For the text-containing cell, return its midpoint in (x, y) coordinate format. 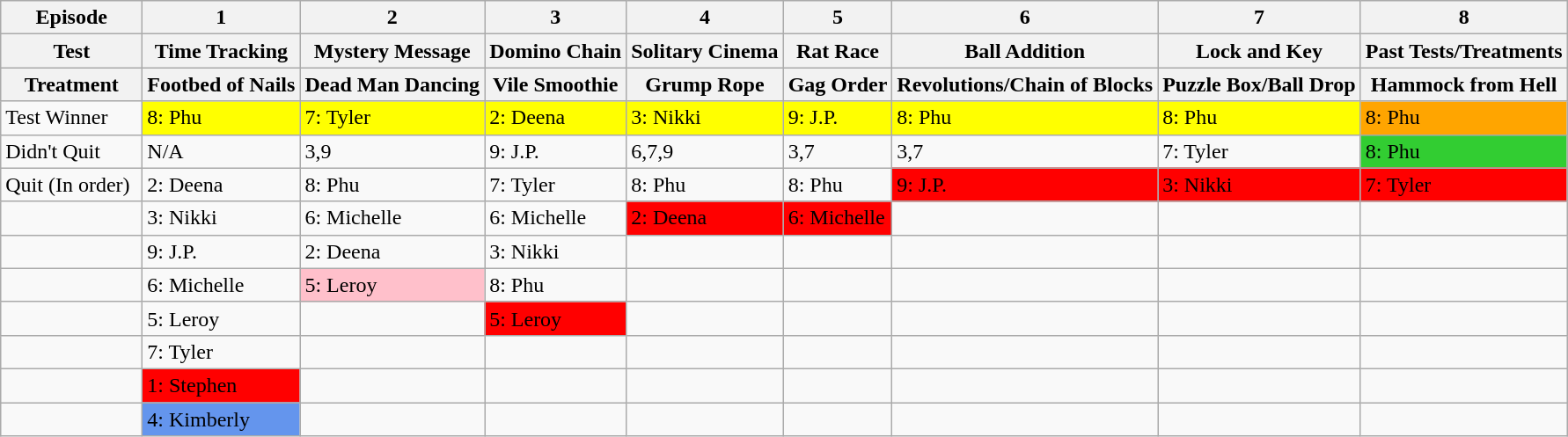
Domino Chain (556, 51)
Hammock from Hell (1464, 84)
Dead Man Dancing (392, 84)
Mystery Message (392, 51)
Vile Smoothie (556, 84)
1: Stephen (222, 385)
7 (1260, 18)
1 (222, 18)
Lock and Key (1260, 51)
Ball Addition (1025, 51)
Episode (72, 18)
Revolutions/Chain of Blocks (1025, 84)
4: Kimberly (222, 419)
N/A (222, 151)
3 (556, 18)
Quit (In order) (72, 185)
Past Tests/Treatments (1464, 51)
Rat Race (838, 51)
Treatment (72, 84)
Footbed of Nails (222, 84)
Puzzle Box/Ball Drop (1260, 84)
8 (1464, 18)
Grump Rope (705, 84)
2 (392, 18)
Test (72, 51)
Test Winner (72, 118)
6 (1025, 18)
5 (838, 18)
6,7,9 (705, 151)
Didn't Quit (72, 151)
Solitary Cinema (705, 51)
4 (705, 18)
Time Tracking (222, 51)
3,9 (392, 151)
Gag Order (838, 84)
